Scan for the cell matching the given text and deliver its [X, Y] coordinate at center. 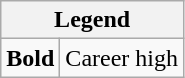
Bold [30, 58]
Career high [122, 58]
Legend [92, 20]
